Identify which cell holds the provided text, then report its [X, Y] central coordinate. 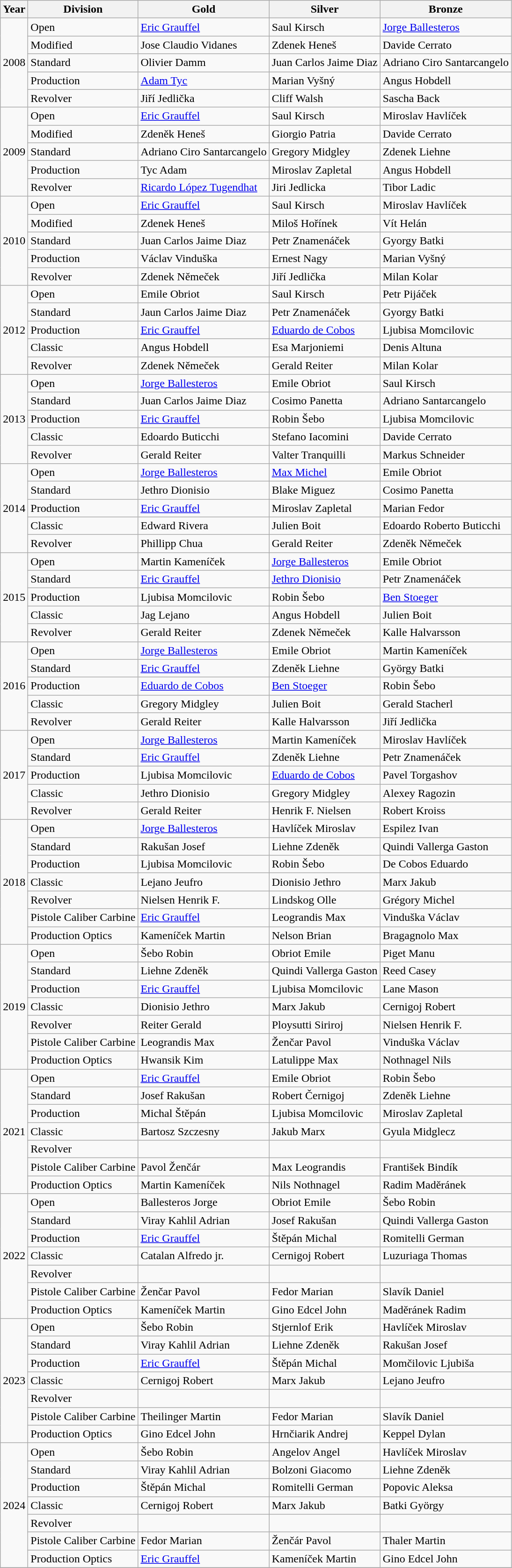
2012 [14, 330]
Nothnagel Nils [446, 1060]
Giorgio Patria [325, 134]
Edoardo Roberto Buticchi [446, 526]
2015 [14, 597]
Václav Vinduška [204, 259]
Jag Lejano [204, 615]
Lindskog Olle [325, 900]
Ernest Nagy [325, 259]
Grégory Michel [446, 900]
Bartosz Szczesny [204, 1131]
Ploysutti Siriroj [325, 1024]
Alexey Ragozin [446, 793]
Tibor Ladic [446, 187]
Popovic Aleksa [446, 1488]
Angelov Angel [325, 1452]
Bronze [446, 9]
Hrnčiarik Andrej [325, 1434]
Valter Tranquilli [325, 454]
Jiri Jedlicka [325, 187]
Phillipp Chua [204, 544]
2022 [14, 1256]
Max Michel [325, 472]
František Bindík [446, 1167]
Petr Pijáček [446, 294]
Gerald Stacherl [446, 704]
Ženčár Pavol [325, 1541]
Miloš Hořínek [325, 223]
Year [14, 9]
Silver [325, 9]
Henrik F. Nielsen [325, 811]
2024 [14, 1505]
Jaun Carlos Jaime Diaz [204, 312]
2021 [14, 1131]
Markus Schneider [446, 454]
De Cobos Eduardo [446, 864]
2017 [14, 775]
Radim Maděránek [446, 1185]
Max Leograndis [325, 1167]
Pavol Ženčár [204, 1167]
2010 [14, 241]
Bragagnolo Max [446, 935]
Bolzoni Giacomo [325, 1470]
Reed Casey [446, 971]
Maděránek Radim [446, 1309]
Zdeněk Němeček [446, 544]
Luzuriaga Thomas [446, 1256]
Tyc Adam [204, 169]
Jose Claudio Vidanes [204, 45]
2008 [14, 63]
Sascha Back [446, 98]
Division [83, 9]
2009 [14, 152]
Ballesteros Jorge [204, 1203]
Lane Mason [446, 989]
Stefano Iacomini [325, 437]
2018 [14, 882]
Batki György [446, 1505]
Nils Nothnagel [325, 1185]
Adriano Santarcangelo [446, 401]
Robert Kroiss [446, 811]
Zdenek Liehne [446, 152]
Nelson Brian [325, 935]
Blake Miguez [325, 490]
Stjernlof Erik [325, 1327]
Esa Marjoniemi [325, 348]
Ricardo López Tugendhat [204, 187]
Hwansik Kim [204, 1060]
Zdeněk Heneš [204, 134]
2023 [14, 1380]
2016 [14, 686]
Momčilovic Ljubiša [446, 1363]
Cliff Walsh [325, 98]
Marian Fedor [446, 508]
2014 [14, 508]
Gyula Midglecz [446, 1131]
Vít Helán [446, 223]
Keppel Dylan [446, 1434]
2019 [14, 1006]
Thaler Martin [446, 1541]
György Batki [446, 668]
Jakub Marx [325, 1131]
Michal Štěpán [204, 1114]
Reiter Gerald [204, 1024]
Piget Manu [446, 953]
Adam Tyc [204, 80]
Espilez Ivan [446, 829]
Edoardo Buticchi [204, 437]
Theilinger Martin [204, 1416]
Gold [204, 9]
Edward Rivera [204, 526]
2013 [14, 419]
Robert Černigoj [325, 1096]
Olivier Damm [204, 63]
Latulippe Max [325, 1060]
Catalan Alfredo jr. [204, 1256]
Pavel Torgashov [446, 775]
Denis Altuna [446, 348]
